Determine the [x, y] coordinate at the center of the cell enclosing the given text.  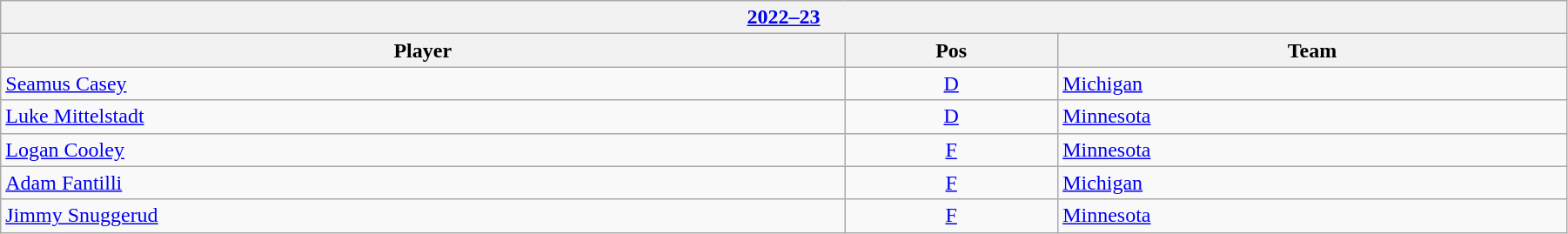
Luke Mittelstadt [423, 117]
2022–23 [784, 17]
Seamus Casey [423, 84]
Team [1312, 50]
Pos [952, 50]
Jimmy Snuggerud [423, 216]
Logan Cooley [423, 150]
Player [423, 50]
Adam Fantilli [423, 183]
